Locate the cell with the specified text and output its [x, y] center coordinate. 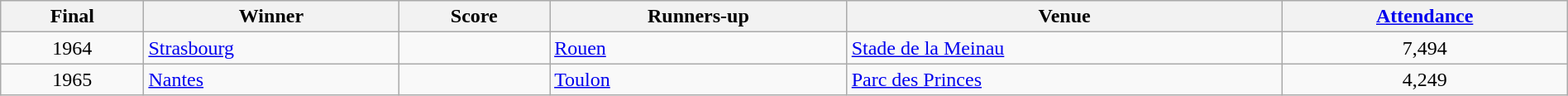
Rouen [699, 48]
1964 [73, 48]
Attendance [1424, 17]
1965 [73, 79]
Runners-up [699, 17]
Final [73, 17]
7,494 [1424, 48]
Strasbourg [271, 48]
Nantes [271, 79]
Score [475, 17]
Stade de la Meinau [1064, 48]
Parc des Princes [1064, 79]
Winner [271, 17]
Toulon [699, 79]
4,249 [1424, 79]
Venue [1064, 17]
